Locate the cell with the specified text and output its (X, Y) center coordinate. 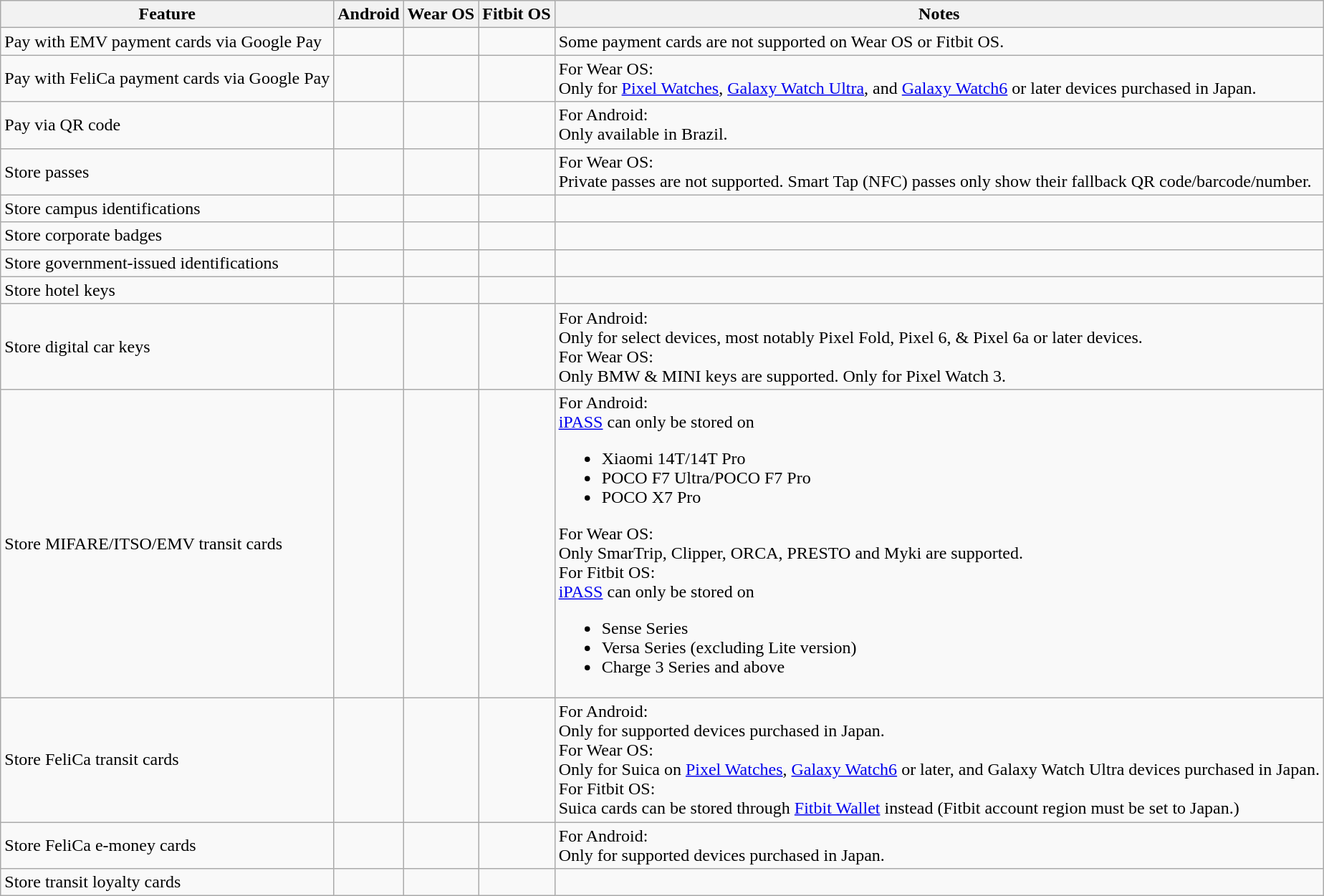
Store passes (168, 172)
Store transit loyalty cards (168, 882)
Store digital car keys (168, 347)
For Wear OS:Only for Pixel Watches, Galaxy Watch Ultra, and Galaxy Watch6 or later devices purchased in Japan. (939, 79)
For Android:Only available in Brazil. (939, 125)
Android (368, 14)
Feature (168, 14)
For Wear OS:Private passes are not supported. Smart Tap (NFC) passes only show their fallback QR code/barcode/number. (939, 172)
Pay with FeliCa payment cards via Google Pay (168, 79)
Fitbit OS (517, 14)
Notes (939, 14)
For Android:Only for supported devices purchased in Japan. (939, 845)
Store government-issued identifications (168, 263)
Pay with EMV payment cards via Google Pay (168, 42)
Store hotel keys (168, 290)
Store corporate badges (168, 236)
Wear OS (441, 14)
Store MIFARE/ITSO/EMV transit cards (168, 543)
Some payment cards are not supported on Wear OS or Fitbit OS. (939, 42)
Store FeliCa transit cards (168, 759)
Store FeliCa e-money cards (168, 845)
Pay via QR code (168, 125)
Store campus identifications (168, 208)
